Identify which cell holds the provided text, then report its (x, y) central coordinate. 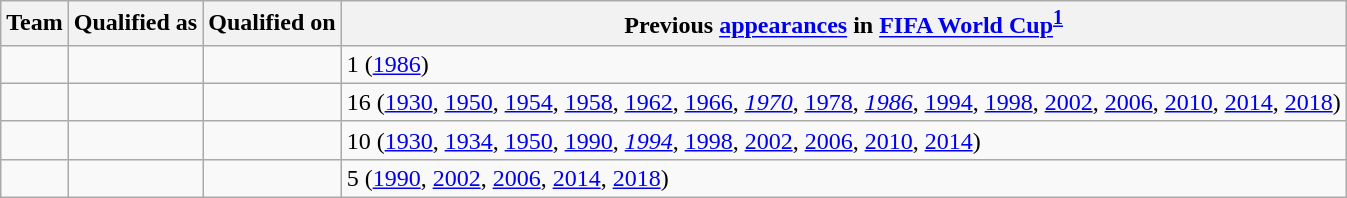
1 (1986) (844, 64)
16 (1930, 1950, 1954, 1958, 1962, 1966, 1970, 1978, 1986, 1994, 1998, 2002, 2006, 2010, 2014, 2018) (844, 102)
10 (1930, 1934, 1950, 1990, 1994, 1998, 2002, 2006, 2010, 2014) (844, 140)
Team (35, 24)
Qualified as (135, 24)
Previous appearances in FIFA World Cup1 (844, 24)
5 (1990, 2002, 2006, 2014, 2018) (844, 178)
Qualified on (272, 24)
